Pinpoint the cell where the given text exists, returning its (x, y) midpoint coordinate. 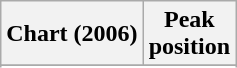
Peakposition (189, 34)
Chart (2006) (72, 34)
